Detect which cell encompasses the target text, then output its [X, Y] center coordinate. 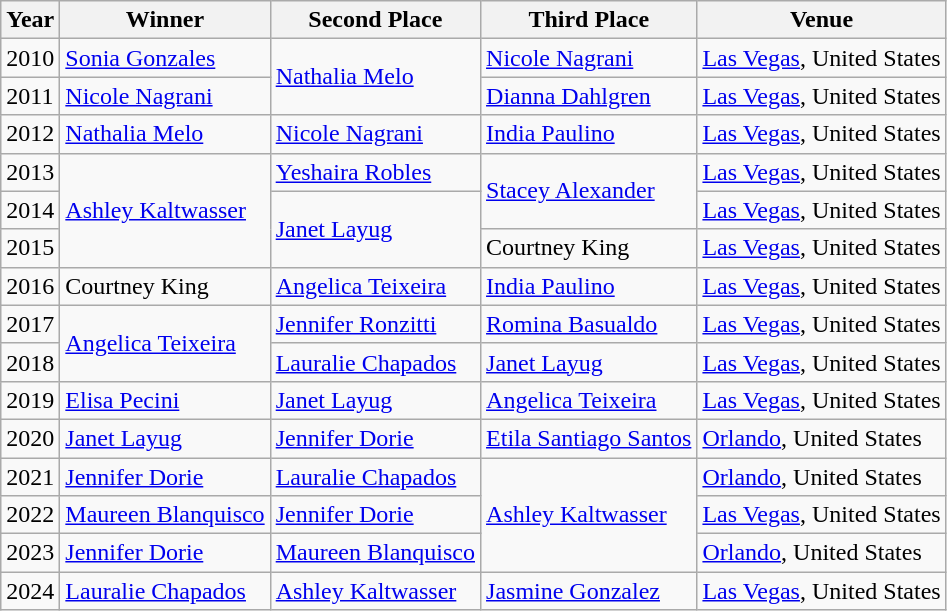
2020 [30, 438]
Elisa Pecini [165, 400]
2013 [30, 172]
Yeshaira Robles [375, 172]
Sonia Gonzales [165, 58]
Jasmine Gonzalez [589, 591]
2018 [30, 362]
Venue [822, 20]
2012 [30, 134]
2014 [30, 210]
Winner [165, 20]
2024 [30, 591]
2015 [30, 248]
2010 [30, 58]
2023 [30, 553]
2022 [30, 515]
Dianna Dahlgren [589, 96]
Year [30, 20]
Stacey Alexander [589, 191]
2019 [30, 400]
Jennifer Ronzitti [375, 324]
Third Place [589, 20]
2011 [30, 96]
2016 [30, 286]
Romina Basualdo [589, 324]
Second Place [375, 20]
2021 [30, 477]
2017 [30, 324]
Etila Santiago Santos [589, 438]
